Return (x, y) of the center of cell containing provided text 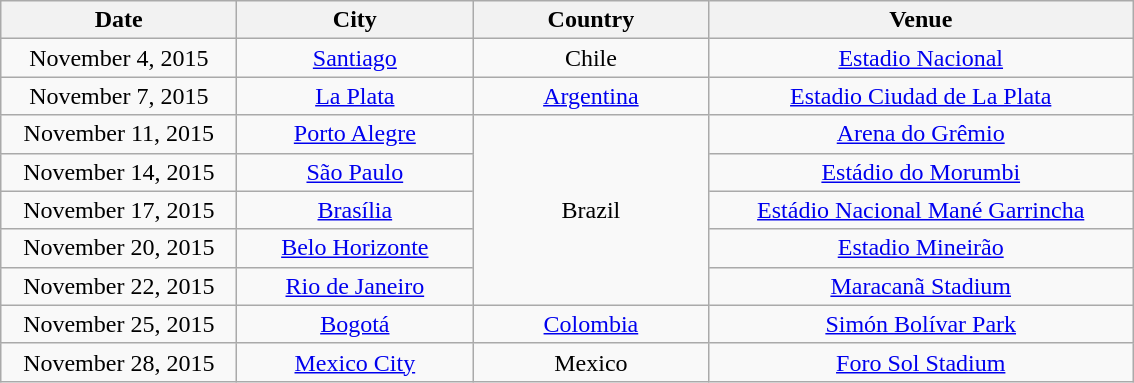
Foro Sol Stadium (921, 362)
Rio de Janeiro (355, 286)
November 4, 2015 (119, 58)
Arena do Grêmio (921, 134)
Estádio Nacional Mané Garrincha (921, 210)
Venue (921, 20)
Estadio Mineirão (921, 248)
Porto Alegre (355, 134)
Brasília (355, 210)
City (355, 20)
November 17, 2015 (119, 210)
Mexico (591, 362)
November 11, 2015 (119, 134)
November 7, 2015 (119, 96)
Country (591, 20)
Estadio Ciudad de La Plata (921, 96)
Brazil (591, 210)
Argentina (591, 96)
Simón Bolívar Park (921, 324)
November 14, 2015 (119, 172)
La Plata (355, 96)
Chile (591, 58)
November 22, 2015 (119, 286)
Colombia (591, 324)
Estádio do Morumbi (921, 172)
Bogotá (355, 324)
Santiago (355, 58)
Belo Horizonte (355, 248)
November 20, 2015 (119, 248)
November 28, 2015 (119, 362)
Mexico City (355, 362)
Maracanã Stadium (921, 286)
November 25, 2015 (119, 324)
Date (119, 20)
Estadio Nacional (921, 58)
São Paulo (355, 172)
